Find where the given text appears and provide that cell's center as (X, Y) coordinate. 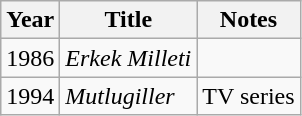
1994 (30, 96)
Erkek Milleti (128, 58)
Mutlugiller (128, 96)
TV series (248, 96)
1986 (30, 58)
Notes (248, 20)
Year (30, 20)
Title (128, 20)
